From the cell containing the given text, extract its center point as (x, y) coordinate. 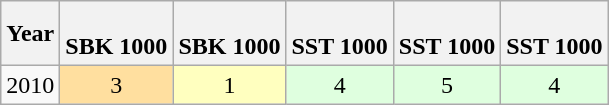
1 (230, 85)
2010 (30, 85)
5 (446, 85)
3 (116, 85)
Year (30, 34)
